Provide the (x, y) coordinate of the cell's center where the given text is located.  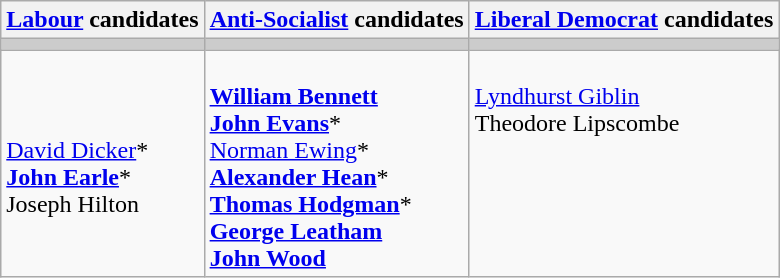
Liberal Democrat candidates (624, 20)
William Bennett John Evans* Norman Ewing* Alexander Hean* Thomas Hodgman* George Leatham John Wood (336, 164)
Anti-Socialist candidates (336, 20)
David Dicker* John Earle* Joseph Hilton (102, 164)
Lyndhurst Giblin Theodore Lipscombe (624, 164)
Labour candidates (102, 20)
